Find where the given text appears and provide that cell's center as (x, y) coordinate. 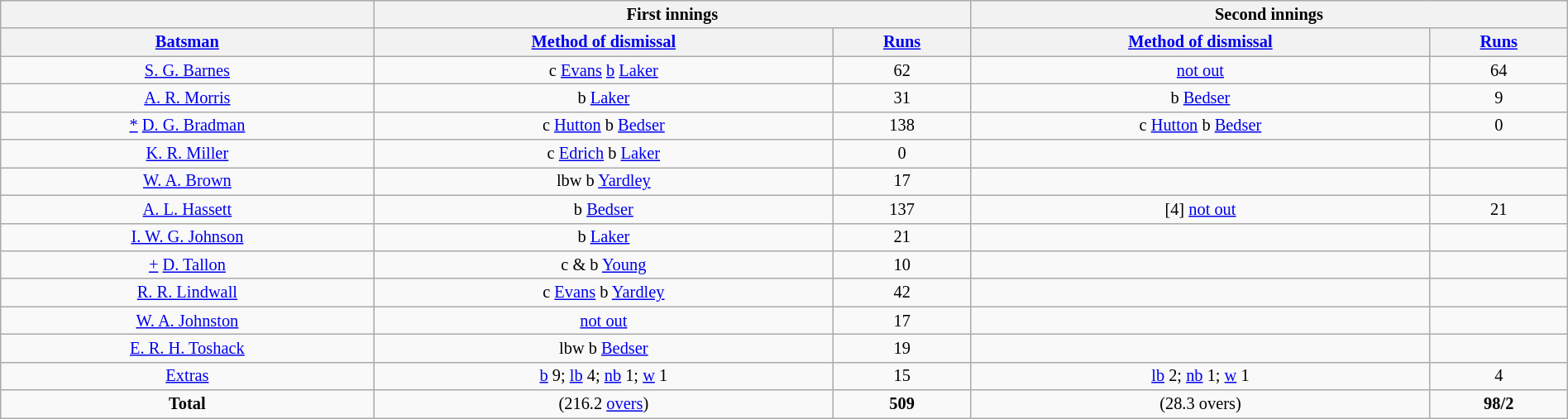
lbw b Yardley (604, 181)
4 (1499, 376)
9 (1499, 98)
c Evans b Yardley (604, 293)
138 (902, 126)
c Edrich b Laker (604, 154)
c Evans b Laker (604, 70)
b 9; lb 4; nb 1; w 1 (604, 376)
137 (902, 209)
* D. G. Bradman (187, 126)
First innings (672, 14)
19 (902, 348)
98/2 (1499, 404)
A. L. Hassett (187, 209)
[4] not out (1201, 209)
31 (902, 98)
(28.3 overs) (1201, 404)
509 (902, 404)
E. R. H. Toshack (187, 348)
S. G. Barnes (187, 70)
lbw b Bedser (604, 348)
64 (1499, 70)
I. W. G. Johnson (187, 237)
42 (902, 293)
R. R. Lindwall (187, 293)
+ D. Tallon (187, 264)
Total (187, 404)
Extras (187, 376)
W. A. Brown (187, 181)
Second innings (1269, 14)
c & b Young (604, 264)
15 (902, 376)
lb 2; nb 1; w 1 (1201, 376)
Batsman (187, 42)
K. R. Miller (187, 154)
62 (902, 70)
A. R. Morris (187, 98)
(216.2 overs) (604, 404)
W. A. Johnston (187, 321)
10 (902, 264)
